Find where the given text appears and provide that cell's center as (x, y) coordinate. 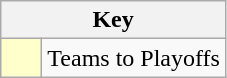
Key (114, 20)
Teams to Playoffs (134, 58)
